Return the (x, y) coordinate for the center point of the cell that contains the specified text.  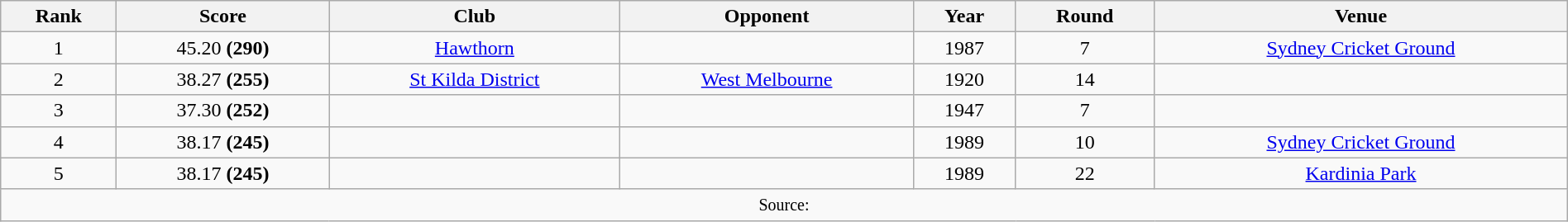
37.30 (252) (223, 111)
Opponent (767, 17)
Hawthorn (475, 48)
22 (1085, 173)
St Kilda District (475, 79)
2 (59, 79)
1 (59, 48)
West Melbourne (767, 79)
Year (964, 17)
Source: (784, 205)
Club (475, 17)
Round (1085, 17)
Rank (59, 17)
1947 (964, 111)
45.20 (290) (223, 48)
Venue (1361, 17)
1920 (964, 79)
4 (59, 142)
1987 (964, 48)
38.27 (255) (223, 79)
Kardinia Park (1361, 173)
5 (59, 173)
10 (1085, 142)
3 (59, 111)
14 (1085, 79)
Score (223, 17)
